For the text-containing cell, return its midpoint in (X, Y) coordinate format. 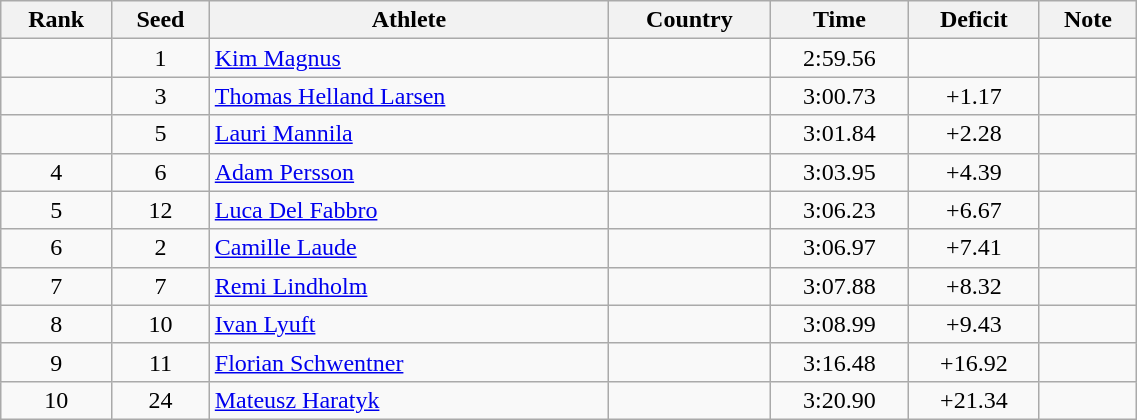
3:20.90 (839, 400)
Rank (56, 20)
Florian Schwentner (408, 362)
Kim Magnus (408, 58)
3:08.99 (839, 324)
Luca Del Fabbro (408, 210)
Camille Laude (408, 248)
12 (161, 210)
24 (161, 400)
Adam Persson (408, 172)
+4.39 (974, 172)
Deficit (974, 20)
Note (1088, 20)
9 (56, 362)
Remi Lindholm (408, 286)
+1.17 (974, 96)
1 (161, 58)
4 (56, 172)
Time (839, 20)
Mateusz Haratyk (408, 400)
Thomas Helland Larsen (408, 96)
+7.41 (974, 248)
2:59.56 (839, 58)
3:07.88 (839, 286)
3:00.73 (839, 96)
3:16.48 (839, 362)
+9.43 (974, 324)
3:01.84 (839, 134)
11 (161, 362)
2 (161, 248)
+16.92 (974, 362)
+21.34 (974, 400)
Seed (161, 20)
Country (690, 20)
3 (161, 96)
3:03.95 (839, 172)
+6.67 (974, 210)
+2.28 (974, 134)
Lauri Mannila (408, 134)
Ivan Lyuft (408, 324)
3:06.23 (839, 210)
3:06.97 (839, 248)
Athlete (408, 20)
+8.32 (974, 286)
8 (56, 324)
